Locate the cell with the specified text and output its [X, Y] center coordinate. 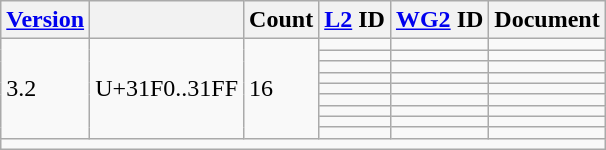
16 [282, 89]
3.2 [46, 89]
Version [46, 20]
WG2 ID [439, 20]
U+31F0..31FF [167, 89]
L2 ID [355, 20]
Document [547, 20]
Count [282, 20]
